For the text-containing cell, return its midpoint in (X, Y) coordinate format. 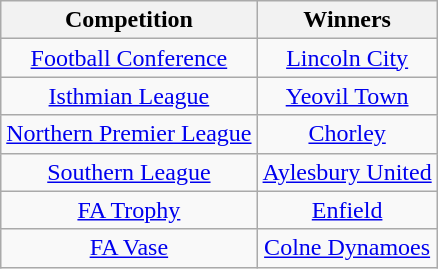
Chorley (347, 134)
Yeovil Town (347, 96)
Northern Premier League (129, 134)
Isthmian League (129, 96)
Aylesbury United (347, 172)
Competition (129, 20)
FA Vase (129, 248)
FA Trophy (129, 210)
Winners (347, 20)
Southern League (129, 172)
Football Conference (129, 58)
Enfield (347, 210)
Lincoln City (347, 58)
Colne Dynamoes (347, 248)
